Pinpoint the cell where the given text exists, returning its [x, y] midpoint coordinate. 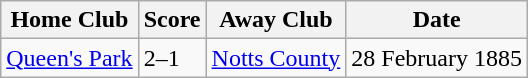
Away Club [276, 20]
Score [172, 20]
Home Club [70, 20]
28 February 1885 [437, 58]
Queen's Park [70, 58]
Notts County [276, 58]
Date [437, 20]
2–1 [172, 58]
